Extract the [x, y] coordinate from the center of the cell holding the provided text.  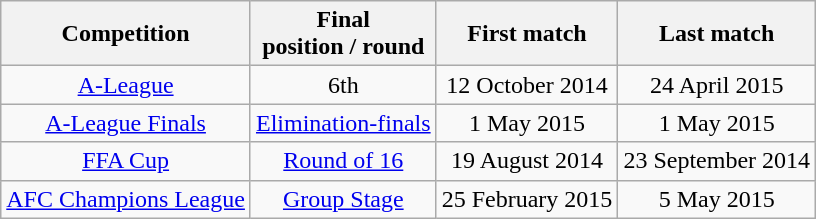
23 September 2014 [717, 161]
Elimination-finals [343, 123]
5 May 2015 [717, 199]
First match [527, 34]
19 August 2014 [527, 161]
Last match [717, 34]
6th [343, 85]
Round of 16 [343, 161]
12 October 2014 [527, 85]
25 February 2015 [527, 199]
Competition [126, 34]
A-League [126, 85]
24 April 2015 [717, 85]
A-League Finals [126, 123]
Final position / round [343, 34]
FFA Cup [126, 161]
Group Stage [343, 199]
AFC Champions League [126, 199]
